Output the (x, y) coordinate of the center of the cell containing the given text.  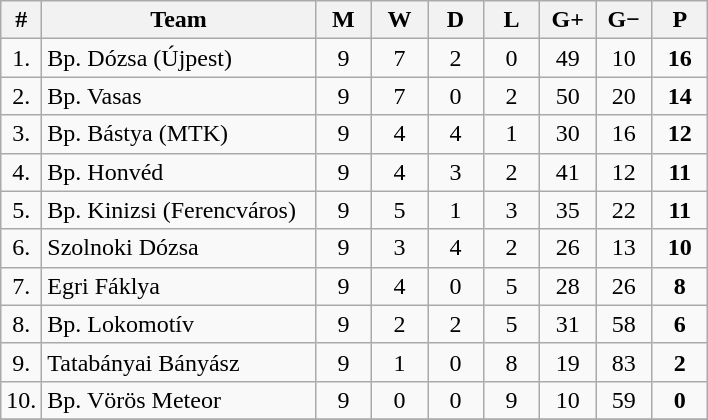
58 (624, 324)
20 (624, 96)
L (512, 20)
9. (22, 362)
Szolnoki Dózsa (179, 248)
14 (680, 96)
G− (624, 20)
49 (568, 58)
22 (624, 210)
8. (22, 324)
7. (22, 286)
59 (624, 400)
D (456, 20)
P (680, 20)
35 (568, 210)
50 (568, 96)
13 (624, 248)
19 (568, 362)
Bp. Dózsa (Újpest) (179, 58)
6 (680, 324)
W (399, 20)
Team (179, 20)
Bp. Honvéd (179, 172)
5. (22, 210)
10. (22, 400)
31 (568, 324)
G+ (568, 20)
Tatabányai Bányász (179, 362)
4. (22, 172)
6. (22, 248)
Bp. Kinizsi (Ferencváros) (179, 210)
# (22, 20)
Bp. Vasas (179, 96)
M (343, 20)
Bp. Vörös Meteor (179, 400)
41 (568, 172)
28 (568, 286)
1. (22, 58)
30 (568, 134)
3. (22, 134)
Egri Fáklya (179, 286)
Bp. Lokomotív (179, 324)
Bp. Bástya (MTK) (179, 134)
83 (624, 362)
2. (22, 96)
